Detect which cell encompasses the target text, then output its [X, Y] center coordinate. 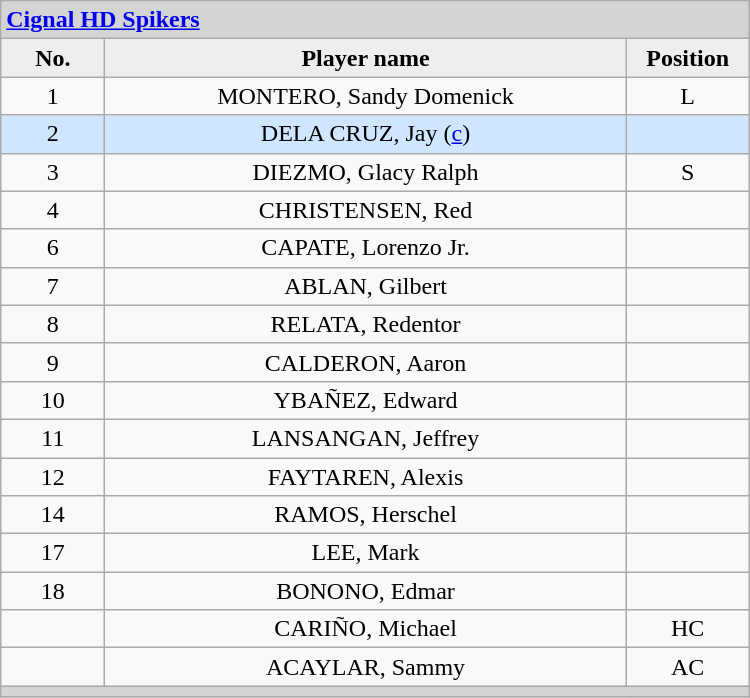
1 [53, 96]
CHRISTENSEN, Red [366, 210]
L [688, 96]
AC [688, 667]
8 [53, 324]
BONONO, Edmar [366, 591]
18 [53, 591]
HC [688, 629]
FAYTAREN, Alexis [366, 477]
Cignal HD Spikers [375, 20]
LEE, Mark [366, 553]
2 [53, 134]
RELATA, Redentor [366, 324]
LANSANGAN, Jeffrey [366, 438]
ACAYLAR, Sammy [366, 667]
6 [53, 248]
CARIÑO, Michael [366, 629]
YBAÑEZ, Edward [366, 400]
RAMOS, Herschel [366, 515]
No. [53, 58]
3 [53, 172]
17 [53, 553]
14 [53, 515]
10 [53, 400]
ABLAN, Gilbert [366, 286]
Player name [366, 58]
Position [688, 58]
CAPATE, Lorenzo Jr. [366, 248]
DELA CRUZ, Jay (c) [366, 134]
7 [53, 286]
DIEZMO, Glacy Ralph [366, 172]
MONTERO, Sandy Domenick [366, 96]
CALDERON, Aaron [366, 362]
12 [53, 477]
11 [53, 438]
9 [53, 362]
S [688, 172]
4 [53, 210]
